For the text-containing cell, return its midpoint in [X, Y] coordinate format. 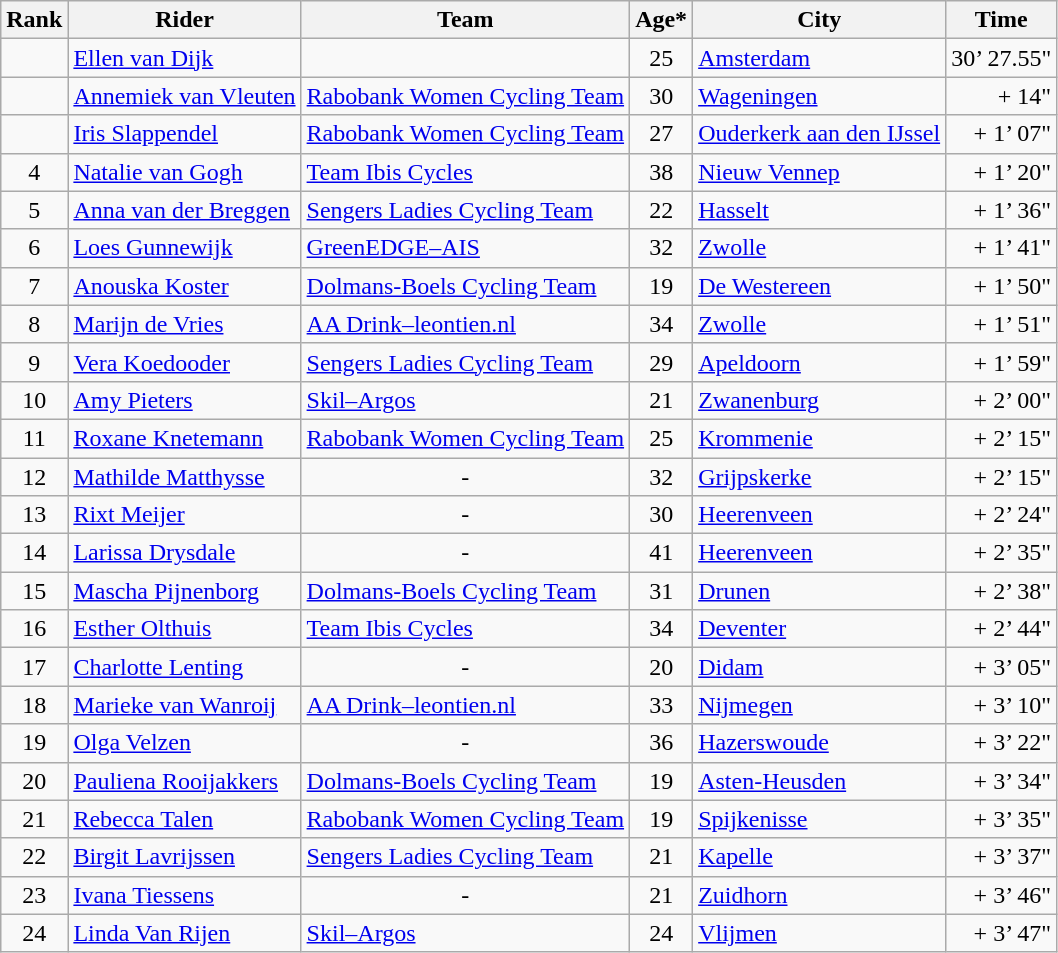
+ 3’ 35" [1002, 819]
+ 2’ 38" [1002, 591]
Rank [34, 20]
+ 1’ 51" [1002, 324]
38 [662, 172]
8 [34, 324]
Charlotte Lenting [184, 667]
29 [662, 362]
Hazerswoude [820, 743]
+ 1’ 50" [1002, 286]
GreenEDGE–AIS [466, 248]
+ 3’ 22" [1002, 743]
Mathilde Matthysse [184, 477]
+ 14" [1002, 96]
Nieuw Vennep [820, 172]
+ 2’ 35" [1002, 553]
Age* [662, 20]
9 [34, 362]
Rider [184, 20]
Ellen van Dijk [184, 58]
Marieke van Wanroij [184, 705]
Esther Olthuis [184, 629]
41 [662, 553]
Roxane Knetemann [184, 438]
Grijpskerke [820, 477]
Amy Pieters [184, 400]
Deventer [820, 629]
Wageningen [820, 96]
4 [34, 172]
Amsterdam [820, 58]
Spijkenisse [820, 819]
Nijmegen [820, 705]
+ 3’ 05" [1002, 667]
Natalie van Gogh [184, 172]
Linda Van Rijen [184, 933]
+ 1’ 41" [1002, 248]
13 [34, 515]
+ 2’ 00" [1002, 400]
Kapelle [820, 857]
+ 1’ 36" [1002, 210]
Anouska Koster [184, 286]
17 [34, 667]
Loes Gunnewijk [184, 248]
+ 3’ 10" [1002, 705]
Ivana Tiessens [184, 895]
Ouderkerk aan den IJssel [820, 134]
Zuidhorn [820, 895]
Marijn de Vries [184, 324]
Larissa Drysdale [184, 553]
City [820, 20]
Time [1002, 20]
+ 1’ 59" [1002, 362]
31 [662, 591]
33 [662, 705]
Drunen [820, 591]
Asten-Heusden [820, 781]
18 [34, 705]
De Westereen [820, 286]
Rixt Meijer [184, 515]
Olga Velzen [184, 743]
Vera Koedooder [184, 362]
14 [34, 553]
Vlijmen [820, 933]
Team [466, 20]
15 [34, 591]
10 [34, 400]
11 [34, 438]
27 [662, 134]
Zwanenburg [820, 400]
Mascha Pijnenborg [184, 591]
16 [34, 629]
36 [662, 743]
23 [34, 895]
12 [34, 477]
+ 3’ 47" [1002, 933]
5 [34, 210]
7 [34, 286]
+ 3’ 46" [1002, 895]
+ 2’ 24" [1002, 515]
+ 1’ 20" [1002, 172]
Anna van der Breggen [184, 210]
Annemiek van Vleuten [184, 96]
6 [34, 248]
Krommenie [820, 438]
Hasselt [820, 210]
Didam [820, 667]
Pauliena Rooijakkers [184, 781]
+ 1’ 07" [1002, 134]
+ 3’ 37" [1002, 857]
Apeldoorn [820, 362]
Birgit Lavrijssen [184, 857]
+ 3’ 34" [1002, 781]
Rebecca Talen [184, 819]
30’ 27.55" [1002, 58]
+ 2’ 44" [1002, 629]
Iris Slappendel [184, 134]
